Provide the (x, y) coordinate of the cell's center where the given text is located.  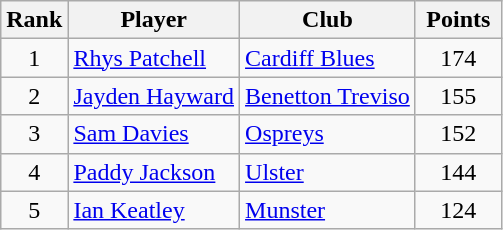
3 (34, 134)
155 (458, 96)
Ulster (328, 172)
174 (458, 58)
124 (458, 210)
Cardiff Blues (328, 58)
Rhys Patchell (154, 58)
152 (458, 134)
1 (34, 58)
Ian Keatley (154, 210)
Club (328, 20)
Jayden Hayward (154, 96)
Ospreys (328, 134)
Paddy Jackson (154, 172)
Player (154, 20)
Munster (328, 210)
Points (458, 20)
2 (34, 96)
144 (458, 172)
Benetton Treviso (328, 96)
5 (34, 210)
4 (34, 172)
Sam Davies (154, 134)
Rank (34, 20)
